Output the (x, y) coordinate of the center of the cell containing the given text.  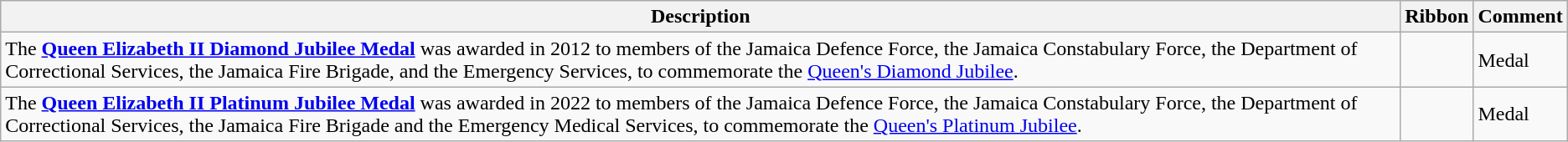
Ribbon (1437, 17)
Description (700, 17)
Comment (1520, 17)
